Detect which cell encompasses the target text, then output its (x, y) center coordinate. 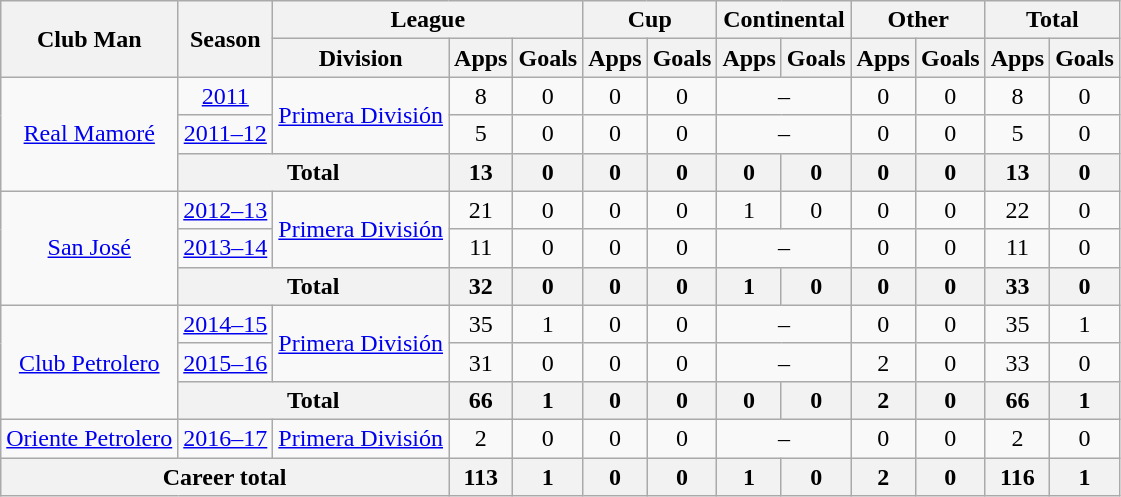
Division (361, 58)
San José (90, 248)
22 (1017, 210)
League (428, 20)
113 (481, 477)
Career total (225, 477)
32 (481, 286)
Cup (650, 20)
2011–12 (226, 134)
Oriente Petrolero (90, 438)
2016–17 (226, 438)
31 (481, 362)
21 (481, 210)
Continental (784, 20)
Real Mamoré (90, 134)
2011 (226, 96)
Club Petrolero (90, 362)
2013–14 (226, 248)
2015–16 (226, 362)
Season (226, 39)
Other (918, 20)
2012–13 (226, 210)
Club Man (90, 39)
2014–15 (226, 324)
116 (1017, 477)
